Search for the cell housing the specified text and yield its [X, Y] center coordinate. 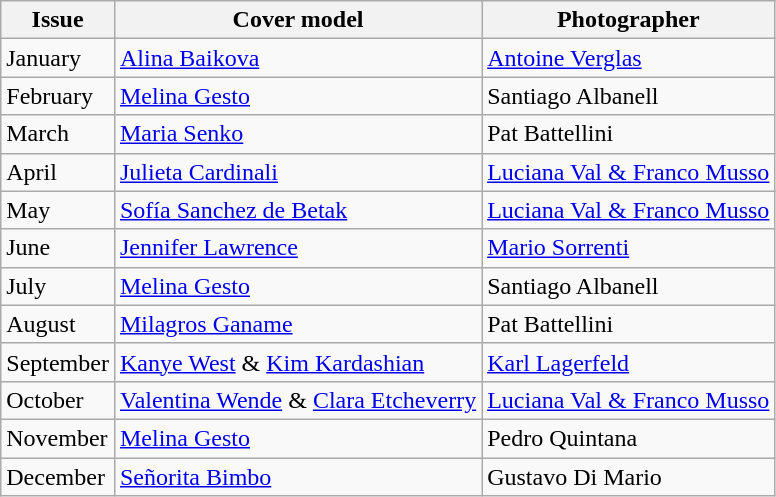
Julieta Cardinali [298, 172]
Cover model [298, 20]
Milagros Ganame [298, 324]
September [58, 362]
October [58, 400]
December [58, 477]
Jennifer Lawrence [298, 248]
Sofía Sanchez de Betak [298, 210]
Antoine Verglas [628, 58]
Gustavo Di Mario [628, 477]
Pedro Quintana [628, 438]
April [58, 172]
June [58, 248]
Kanye West & Kim Kardashian [298, 362]
Maria Senko [298, 134]
May [58, 210]
Alina Baikova [298, 58]
Karl Lagerfeld [628, 362]
August [58, 324]
March [58, 134]
Señorita Bimbo [298, 477]
Mario Sorrenti [628, 248]
Valentina Wende & Clara Etcheverry [298, 400]
July [58, 286]
November [58, 438]
February [58, 96]
January [58, 58]
Photographer [628, 20]
Issue [58, 20]
